Detect which cell encompasses the target text, then output its (X, Y) center coordinate. 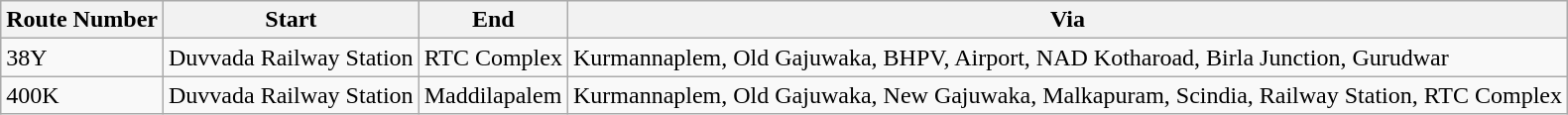
400K (82, 95)
38Y (82, 57)
Route Number (82, 20)
RTC Complex (493, 57)
End (493, 20)
Kurmannaplem, Old Gajuwaka, New Gajuwaka, Malkapuram, Scindia, Railway Station, RTC Complex (1067, 95)
Start (291, 20)
Via (1067, 20)
Kurmannaplem, Old Gajuwaka, BHPV, Airport, NAD Kotharoad, Birla Junction, Gurudwar (1067, 57)
Maddilapalem (493, 95)
